Provide the [x, y] coordinate of the cell's center where the given text is located.  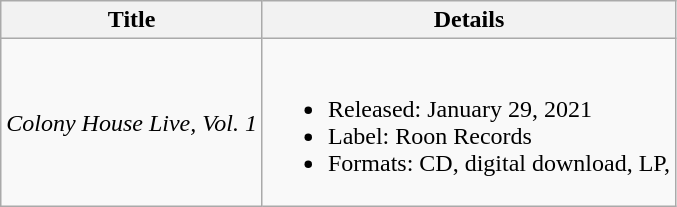
Released: January 29, 2021Label: Roon RecordsFormats: CD, digital download, LP, [468, 122]
Colony House Live, Vol. 1 [132, 122]
Details [468, 20]
Title [132, 20]
